Extract the [X, Y] coordinate from the center of the cell holding the provided text.  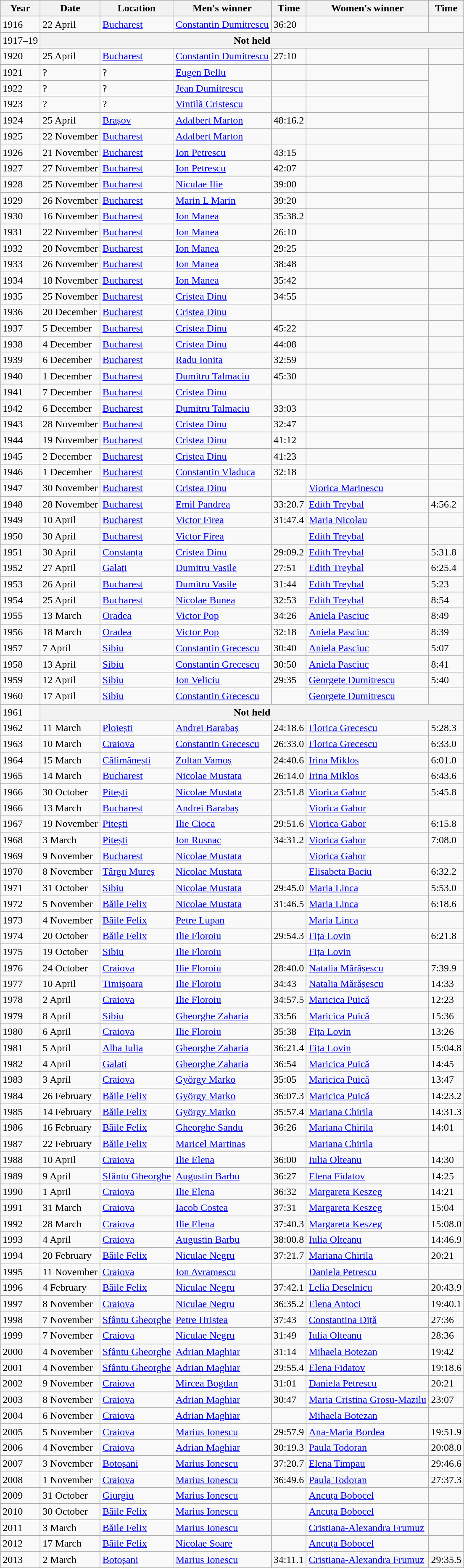
Timișoara [137, 984]
1946 [20, 472]
2000 [20, 1352]
1987 [20, 1144]
14:30 [446, 1160]
Elena Antoci [367, 1304]
6:33.0 [446, 744]
14 February [70, 1112]
27 April [70, 568]
1989 [20, 1176]
12 April [70, 680]
1994 [20, 1256]
1982 [20, 1064]
37:40.3 [289, 1224]
Ana-Maria Bordea [367, 1431]
36:21.4 [289, 1048]
1920 [20, 56]
33:03 [289, 408]
8:49 [446, 616]
29:57.9 [289, 1431]
1931 [20, 232]
Petre Lupan [222, 920]
31:46.5 [289, 904]
5:53.0 [446, 888]
Constanța [137, 552]
45:30 [289, 376]
Constantin Vladuca [222, 472]
1992 [20, 1224]
1 November [70, 1479]
37:42.1 [289, 1288]
1940 [20, 376]
1939 [20, 360]
1970 [20, 872]
35:38.2 [289, 216]
13:26 [446, 1032]
Târgu Mureș [137, 872]
23:07 [446, 1400]
42:07 [289, 168]
27:10 [289, 56]
1991 [20, 1208]
1929 [20, 200]
34:55 [289, 296]
1997 [20, 1304]
27 November [70, 168]
1963 [20, 744]
15:36 [446, 1016]
6:32.2 [446, 872]
3 November [70, 1463]
30 November [70, 488]
29:45.0 [289, 888]
1985 [20, 1112]
24:40.6 [289, 760]
Călimănești [137, 760]
28:36 [446, 1336]
Radu Ionita [222, 360]
29:46.6 [446, 1463]
1974 [20, 936]
12:23 [446, 1000]
Maria Cristina Grosu-Mazilu [367, 1400]
1998 [20, 1320]
13 April [70, 664]
1977 [20, 984]
19:51.9 [446, 1431]
Ion Veliciu [222, 680]
Ion Rusnac [222, 840]
34:31.2 [289, 840]
5:23 [446, 584]
Location [137, 8]
Ilie Cioca [222, 824]
1990 [20, 1192]
2010 [20, 1512]
5 December [70, 328]
1921 [20, 72]
Maria Nicolau [367, 520]
26:14.0 [289, 776]
16 February [70, 1128]
29:35 [289, 680]
22 April [70, 24]
27:36 [446, 1320]
Niculae Ilie [222, 184]
Viorica Marinescu [367, 488]
1954 [20, 600]
5 April [70, 1048]
1959 [20, 680]
1961 [20, 712]
2013 [20, 1560]
1957 [20, 648]
6 April [70, 1032]
Gheorghe Sandu [222, 1128]
Elena Timpau [367, 1463]
26 April [70, 584]
19:42 [446, 1352]
15:04 [446, 1208]
1942 [20, 408]
30:50 [289, 664]
Alba Iulia [137, 1048]
30:19.3 [289, 1447]
32:59 [289, 360]
31 March [70, 1208]
17 April [70, 696]
14:45 [446, 1064]
Year [20, 8]
21 November [70, 152]
14:46.9 [446, 1240]
8:41 [446, 664]
33:56 [289, 1016]
Petre Hristea [222, 1320]
14:01 [446, 1128]
27:37.3 [446, 1479]
28:40.0 [289, 968]
26 February [70, 1096]
39:00 [289, 184]
Mircea Bogdan [222, 1384]
2009 [20, 1496]
1917–19 [20, 40]
Lelia Deselnicu [367, 1288]
48:16.2 [289, 120]
31:49 [289, 1336]
36:49.6 [289, 1479]
1 April [70, 1192]
35:05 [289, 1080]
31:01 [289, 1384]
6:18.6 [446, 904]
Date [70, 8]
1927 [20, 168]
2002 [20, 1384]
1938 [20, 344]
36:27 [289, 1176]
23:51.8 [289, 792]
2003 [20, 1400]
1988 [20, 1160]
24 October [70, 968]
31:44 [289, 584]
Eugen Bellu [222, 72]
38:00.8 [289, 1240]
44:08 [289, 344]
41:12 [289, 440]
20 October [70, 936]
2005 [20, 1431]
34:57.5 [289, 1000]
Women's winner [367, 8]
2001 [20, 1368]
Maricel Martinas [222, 1144]
8 April [70, 1016]
1952 [20, 568]
Brașov [137, 120]
37:20.7 [289, 1463]
Emil Pandrea [222, 504]
6:25.4 [446, 568]
1965 [20, 776]
Giurgiu [137, 1496]
1980 [20, 1032]
10 March [70, 744]
1916 [20, 24]
Zoltan Vamoș [222, 760]
32:53 [289, 600]
Iacob Costea [222, 1208]
9 April [70, 1176]
Nicolae Soare [222, 1544]
6:43.6 [446, 776]
1928 [20, 184]
1964 [20, 760]
6:15.8 [446, 824]
19:40.1 [446, 1304]
1958 [20, 664]
30:40 [289, 648]
13:47 [446, 1080]
5:28.3 [446, 728]
1934 [20, 280]
31:14 [289, 1352]
4:56.2 [446, 504]
22 February [70, 1144]
26:33.0 [289, 744]
5:31.8 [446, 552]
26:10 [289, 232]
2011 [20, 1528]
7 December [70, 392]
20 December [70, 312]
Men's winner [222, 8]
1956 [20, 632]
1925 [20, 136]
14:21 [446, 1192]
1993 [20, 1240]
1945 [20, 456]
Jean Dumitrescu [222, 88]
1986 [20, 1128]
6:21.8 [446, 936]
29:51.6 [289, 824]
31:47.4 [289, 520]
1962 [20, 728]
6:01.0 [446, 760]
2008 [20, 1479]
38:48 [289, 264]
7:08.0 [446, 840]
1941 [20, 392]
Ploiești [137, 728]
17 March [70, 1544]
2012 [20, 1544]
35:57.4 [289, 1112]
Ion Avramescu [222, 1272]
8:39 [446, 632]
29:35.5 [446, 1560]
20 November [70, 248]
34:26 [289, 616]
36:32 [289, 1192]
32:47 [289, 424]
7:39.9 [446, 968]
1937 [20, 328]
1951 [20, 552]
1983 [20, 1080]
2 April [70, 1000]
1924 [20, 120]
33:20.7 [289, 504]
6 November [70, 1415]
1922 [20, 88]
1971 [20, 888]
29:55.4 [289, 1368]
1932 [20, 248]
1968 [20, 840]
14:23.2 [446, 1096]
1975 [20, 952]
Elisabeta Baciu [367, 872]
15:08.0 [446, 1224]
2006 [20, 1447]
1953 [20, 584]
19:18.6 [446, 1368]
36:54 [289, 1064]
2 March [70, 1560]
36:07.3 [289, 1096]
15 March [70, 760]
24:18.6 [289, 728]
2004 [20, 1415]
1949 [20, 520]
1978 [20, 1000]
1933 [20, 264]
29:25 [289, 248]
19 October [70, 952]
16 November [70, 216]
1935 [20, 296]
1955 [20, 616]
1950 [20, 536]
43:15 [289, 152]
1930 [20, 216]
1936 [20, 312]
5:40 [446, 680]
37:43 [289, 1320]
2007 [20, 1463]
30:47 [289, 1400]
36:35.2 [289, 1304]
14:31.3 [446, 1112]
20:43.9 [446, 1288]
37:21.7 [289, 1256]
1960 [20, 696]
35:42 [289, 280]
8:54 [446, 600]
36:20 [289, 24]
7 April [70, 648]
1976 [20, 968]
45:22 [289, 328]
1972 [20, 904]
1999 [20, 1336]
1995 [20, 1272]
27:51 [289, 568]
Marin L Marin [222, 200]
1996 [20, 1288]
36:26 [289, 1128]
34:43 [289, 984]
36:00 [289, 1160]
11 March [70, 728]
Vintilă Cristescu [222, 104]
18 November [70, 280]
1967 [20, 824]
41:23 [289, 456]
28 March [70, 1224]
1979 [20, 1016]
1926 [20, 152]
1944 [20, 440]
11 November [70, 1272]
15:04.8 [446, 1048]
1981 [20, 1048]
14 March [70, 776]
Constantina Diță [367, 1320]
14:25 [446, 1176]
29:09.2 [289, 552]
37:31 [289, 1208]
18 March [70, 632]
20 February [70, 1256]
35:38 [289, 1032]
1973 [20, 920]
1948 [20, 504]
1984 [20, 1096]
2 December [70, 456]
4 December [70, 344]
5:07 [446, 648]
Nicolae Bunea [222, 600]
3 April [70, 1080]
39:20 [289, 200]
4 February [70, 1288]
34:11.1 [289, 1560]
1923 [20, 104]
1943 [20, 424]
29:54.3 [289, 936]
1969 [20, 856]
5:45.8 [446, 792]
1947 [20, 488]
14:33 [446, 984]
20:08.0 [446, 1447]
